Search for the cell housing the specified text and yield its (x, y) center coordinate. 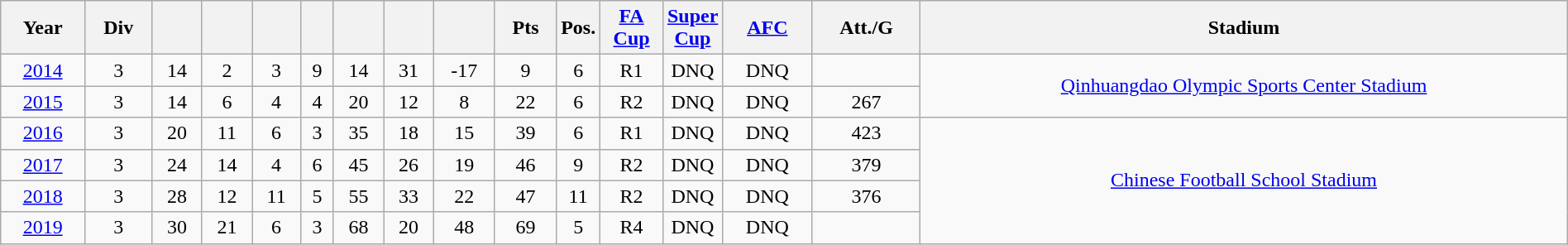
AFC (767, 28)
2016 (43, 133)
Pts (525, 28)
48 (464, 228)
35 (358, 133)
68 (358, 228)
2 (227, 70)
55 (358, 196)
379 (867, 165)
46 (525, 165)
39 (525, 133)
2014 (43, 70)
21 (227, 228)
69 (525, 228)
31 (409, 70)
30 (177, 228)
Div (119, 28)
Year (43, 28)
Att./G (867, 28)
267 (867, 102)
FA Cup (632, 28)
Chinese Football School Stadium (1244, 180)
423 (867, 133)
Pos. (579, 28)
28 (177, 196)
376 (867, 196)
19 (464, 165)
Qinhuangdao Olympic Sports Center Stadium (1244, 86)
2018 (43, 196)
18 (409, 133)
Super Cup (692, 28)
45 (358, 165)
2015 (43, 102)
26 (409, 165)
Stadium (1244, 28)
2019 (43, 228)
8 (464, 102)
-17 (464, 70)
2017 (43, 165)
47 (525, 196)
24 (177, 165)
33 (409, 196)
R4 (632, 228)
15 (464, 133)
